Locate the cell with the specified text and output its (X, Y) center coordinate. 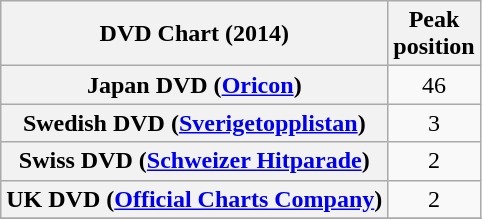
3 (434, 123)
Peakposition (434, 34)
Japan DVD (Oricon) (194, 85)
UK DVD (Official Charts Company) (194, 199)
DVD Chart (2014) (194, 34)
Swedish DVD (Sverigetopplistan) (194, 123)
46 (434, 85)
Swiss DVD (Schweizer Hitparade) (194, 161)
